Output the (x, y) coordinate of the center of the cell containing the given text.  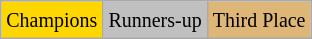
Third Place (259, 20)
Runners-up (155, 20)
Champions (52, 20)
